Find where the given text appears and provide that cell's center as [X, Y] coordinate. 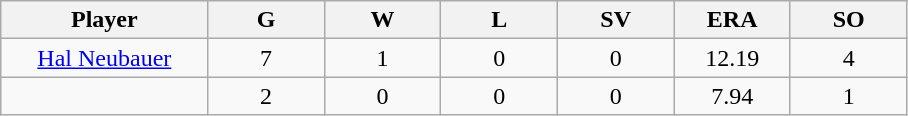
W [382, 20]
Hal Neubauer [104, 58]
7.94 [732, 96]
SV [616, 20]
4 [848, 58]
2 [266, 96]
Player [104, 20]
7 [266, 58]
ERA [732, 20]
G [266, 20]
SO [848, 20]
L [500, 20]
12.19 [732, 58]
